Return (x, y) of the center of cell containing provided text 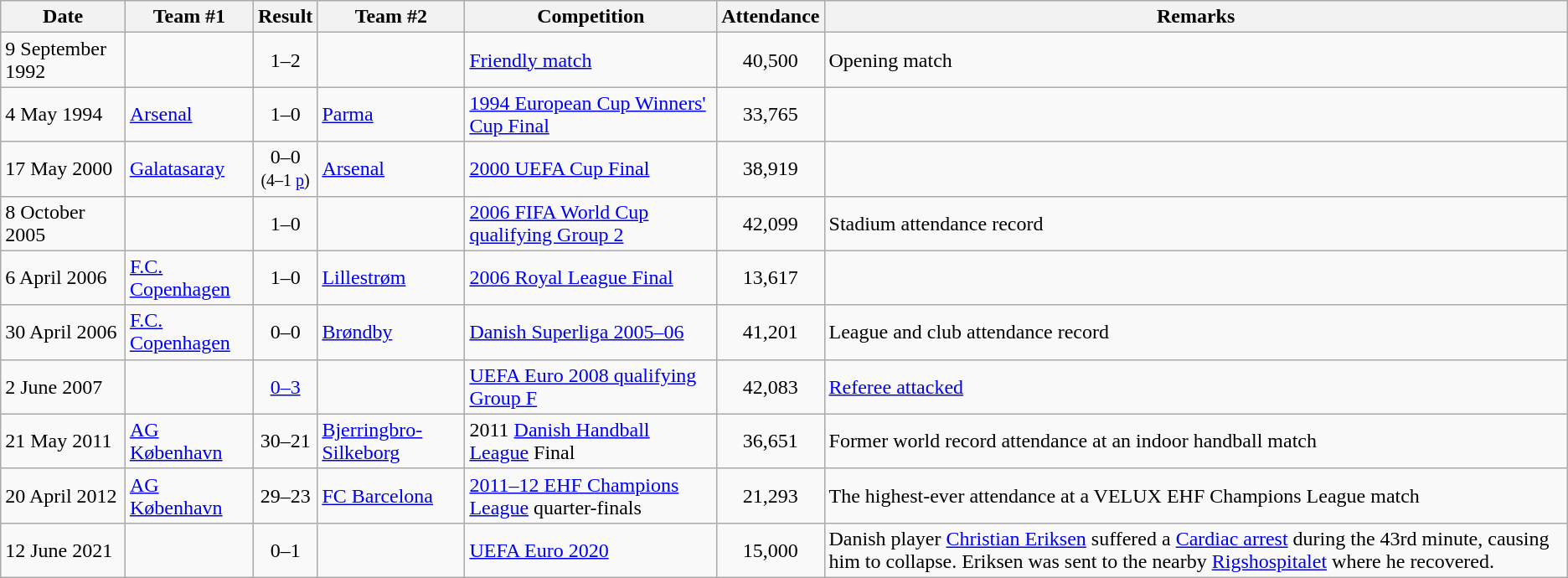
Competition (591, 17)
42,099 (771, 223)
36,651 (771, 441)
Parma (391, 114)
0–3 (285, 387)
4 May 1994 (64, 114)
Referee attacked (1196, 387)
Result (285, 17)
Brøndby (391, 332)
21,293 (771, 496)
2011–12 EHF Champions League quarter-finals (591, 496)
Former world record attendance at an indoor handball match (1196, 441)
Team #1 (189, 17)
Remarks (1196, 17)
0–0 (285, 332)
17 May 2000 (64, 169)
League and club attendance record (1196, 332)
2 June 2007 (64, 387)
9 September 1992 (64, 60)
30–21 (285, 441)
12 June 2021 (64, 550)
29–23 (285, 496)
2006 Royal League Final (591, 278)
2006 FIFA World Cup qualifying Group 2 (591, 223)
The highest-ever attendance at a VELUX EHF Champions League match (1196, 496)
42,083 (771, 387)
8 October 2005 (64, 223)
UEFA Euro 2008 qualifying Group F (591, 387)
41,201 (771, 332)
Lillestrøm (391, 278)
38,919 (771, 169)
30 April 2006 (64, 332)
1–2 (285, 60)
15,000 (771, 550)
1994 European Cup Winners' Cup Final (591, 114)
Danish Superliga 2005–06 (591, 332)
0–0(4–1 p) (285, 169)
40,500 (771, 60)
Stadium attendance record (1196, 223)
2011 Danish Handball League Final (591, 441)
Opening match (1196, 60)
Attendance (771, 17)
21 May 2011 (64, 441)
20 April 2012 (64, 496)
FC Barcelona (391, 496)
Bjerringbro-Silkeborg (391, 441)
Galatasaray (189, 169)
33,765 (771, 114)
Friendly match (591, 60)
Date (64, 17)
2000 UEFA Cup Final (591, 169)
Team #2 (391, 17)
13,617 (771, 278)
UEFA Euro 2020 (591, 550)
6 April 2006 (64, 278)
0–1 (285, 550)
